Extract the [X, Y] coordinate from the center of the cell holding the provided text.  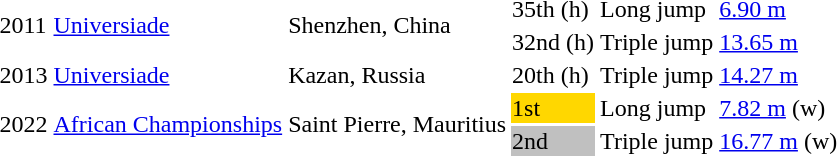
20th (h) [554, 75]
1st [554, 108]
Saint Pierre, Mauritius [398, 124]
Kazan, Russia [398, 75]
32nd (h) [554, 42]
2nd [554, 141]
Universiade [168, 75]
African Championships [168, 124]
Long jump [657, 108]
